Detect which cell encompasses the target text, then output its [X, Y] center coordinate. 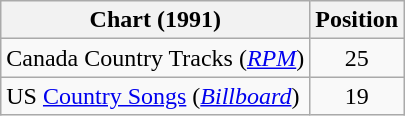
19 [357, 96]
25 [357, 58]
Canada Country Tracks (RPM) [156, 58]
Position [357, 20]
US Country Songs (Billboard) [156, 96]
Chart (1991) [156, 20]
